From the cell containing the given text, extract its center point as (x, y) coordinate. 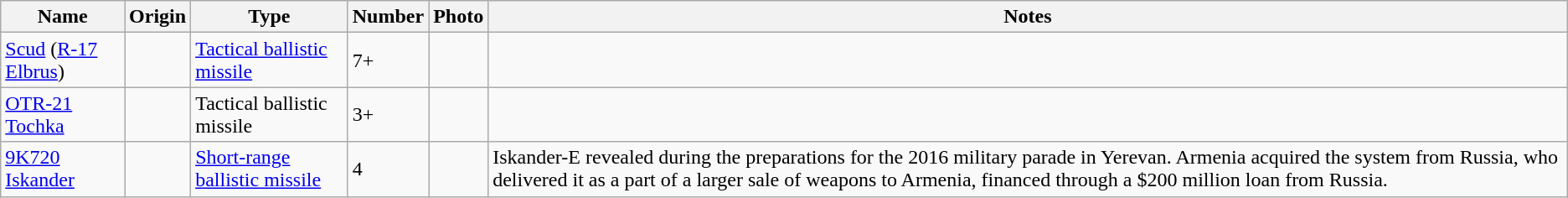
Number (388, 17)
Short-range ballistic missile (270, 169)
Notes (1029, 17)
Photo (459, 17)
9K720 Iskander (63, 169)
Type (270, 17)
4 (388, 169)
Origin (157, 17)
3+ (388, 114)
OTR-21 Tochka (63, 114)
Scud (R-17 Elbrus) (63, 60)
Name (63, 17)
7+ (388, 60)
